Identify which cell holds the provided text, then report its (x, y) central coordinate. 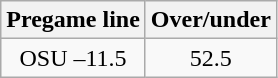
Pregame line (74, 20)
OSU –11.5 (74, 58)
Over/under (210, 20)
52.5 (210, 58)
